Identify which cell holds the provided text, then report its (x, y) central coordinate. 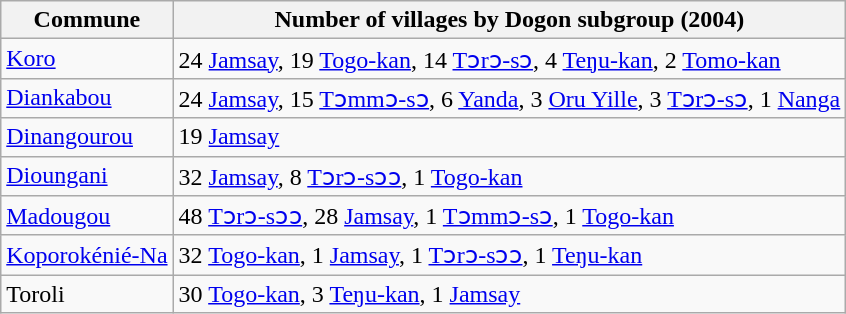
32 Jamsay, 8 Tɔrɔ-sɔɔ, 1 Togo-kan (510, 176)
30 Togo-kan, 3 Teŋu-kan, 1 Jamsay (510, 294)
48 Tɔrɔ-sɔɔ, 28 Jamsay, 1 Tɔmmɔ-sɔ, 1 Togo-kan (510, 216)
Toroli (87, 294)
24 Jamsay, 19 Togo-kan, 14 Tɔrɔ-sɔ, 4 Teŋu-kan, 2 Tomo-kan (510, 59)
Koro (87, 59)
Madougou (87, 216)
Number of villages by Dogon subgroup (2004) (510, 20)
19 Jamsay (510, 137)
Diankabou (87, 98)
Koporokénié-Na (87, 255)
Dinangourou (87, 137)
32 Togo-kan, 1 Jamsay, 1 Tɔrɔ-sɔɔ, 1 Teŋu-kan (510, 255)
Commune (87, 20)
24 Jamsay, 15 Tɔmmɔ-sɔ, 6 Yanda, 3 Oru Yille, 3 Tɔrɔ-sɔ, 1 Nanga (510, 98)
Dioungani (87, 176)
